Find where the given text appears and provide that cell's center as (x, y) coordinate. 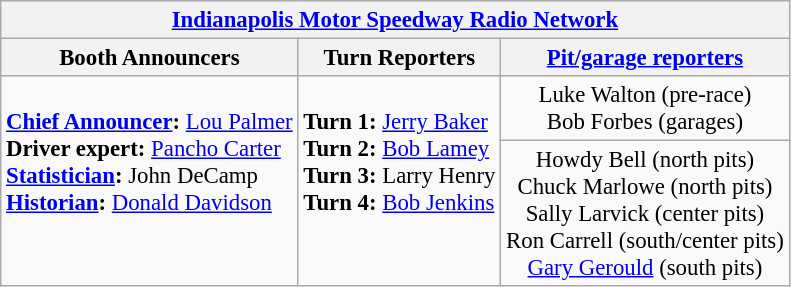
Turn 1: Jerry Baker Turn 2: Bob Lamey Turn 3: Larry Henry Turn 4: Bob Jenkins (400, 181)
Booth Announcers (150, 58)
Chief Announcer: Lou Palmer Driver expert: Pancho Carter Statistician: John DeCamp Historian: Donald Davidson (150, 181)
Indianapolis Motor Speedway Radio Network (395, 20)
Luke Walton (pre-race)Bob Forbes (garages) (645, 108)
Pit/garage reporters (645, 58)
Turn Reporters (400, 58)
Howdy Bell (north pits)Chuck Marlowe (north pits)Sally Larvick (center pits)Ron Carrell (south/center pits)Gary Gerould (south pits) (645, 214)
